Detect which cell encompasses the target text, then output its (x, y) center coordinate. 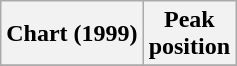
Chart (1999) (72, 34)
Peak position (189, 34)
